Return the [X, Y] coordinate for the center point of the cell that contains the specified text.  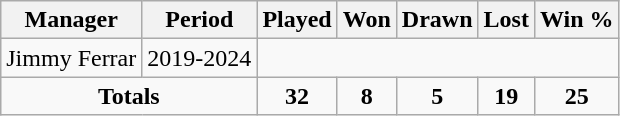
32 [297, 96]
Played [297, 20]
Jimmy Ferrar [72, 58]
Period [200, 20]
Lost [506, 20]
2019-2024 [200, 58]
8 [366, 96]
19 [506, 96]
Won [366, 20]
5 [437, 96]
Manager [72, 20]
Drawn [437, 20]
Win % [576, 20]
Totals [129, 96]
25 [576, 96]
